Scan for the cell matching the given text and deliver its (x, y) coordinate at center. 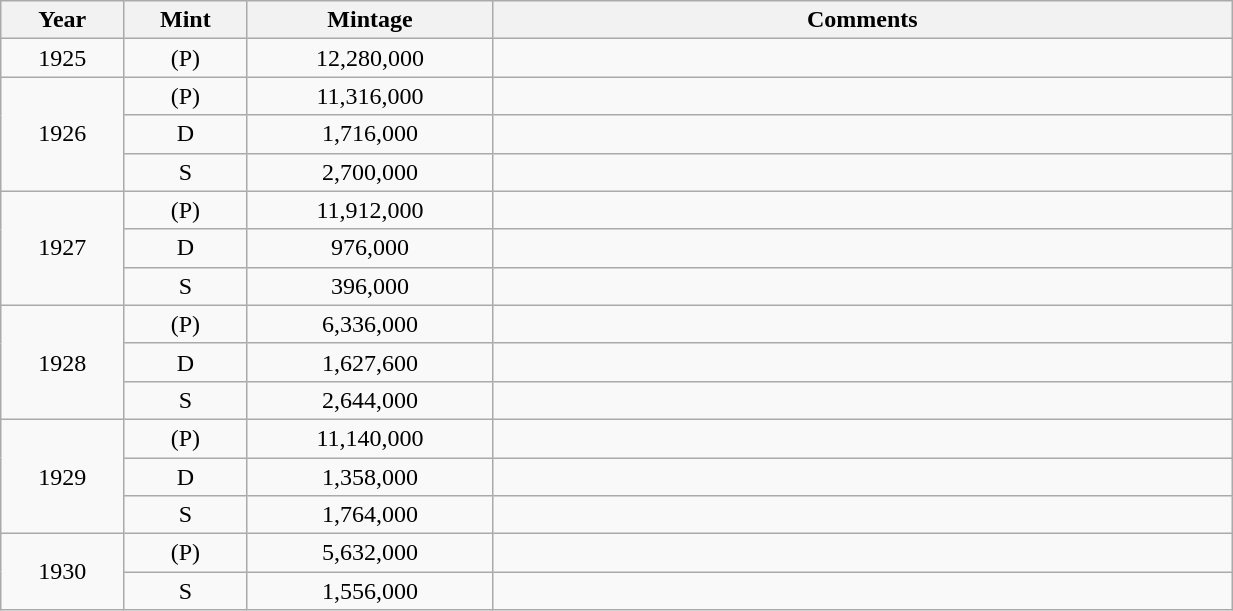
2,644,000 (370, 400)
396,000 (370, 286)
Mintage (370, 20)
1,716,000 (370, 134)
Year (62, 20)
Mint (186, 20)
11,912,000 (370, 210)
6,336,000 (370, 324)
1,556,000 (370, 591)
976,000 (370, 248)
1928 (62, 362)
11,140,000 (370, 438)
1,764,000 (370, 515)
1925 (62, 58)
2,700,000 (370, 172)
5,632,000 (370, 553)
1,358,000 (370, 477)
11,316,000 (370, 96)
1926 (62, 134)
Comments (862, 20)
1930 (62, 572)
1,627,600 (370, 362)
12,280,000 (370, 58)
1927 (62, 248)
1929 (62, 476)
